Locate the cell with the specified text and output its [X, Y] center coordinate. 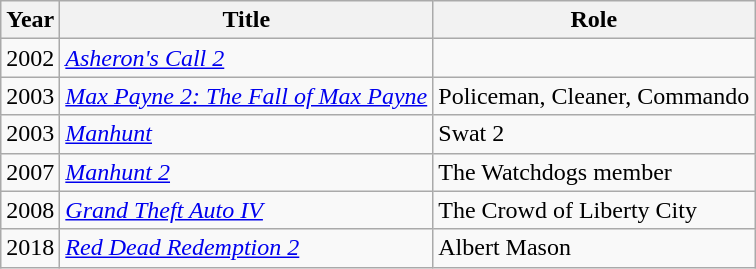
The Watchdogs member [594, 172]
2007 [30, 172]
The Crowd of Liberty City [594, 210]
Grand Theft Auto IV [246, 210]
Role [594, 20]
Max Payne 2: The Fall of Max Payne [246, 96]
Policeman, Cleaner, Commando [594, 96]
2018 [30, 248]
Manhunt 2 [246, 172]
2002 [30, 58]
Title [246, 20]
Year [30, 20]
Swat 2 [594, 134]
Albert Mason [594, 248]
Manhunt [246, 134]
Red Dead Redemption 2 [246, 248]
2008 [30, 210]
Asheron's Call 2 [246, 58]
